Return [X, Y] of the center of cell containing provided text 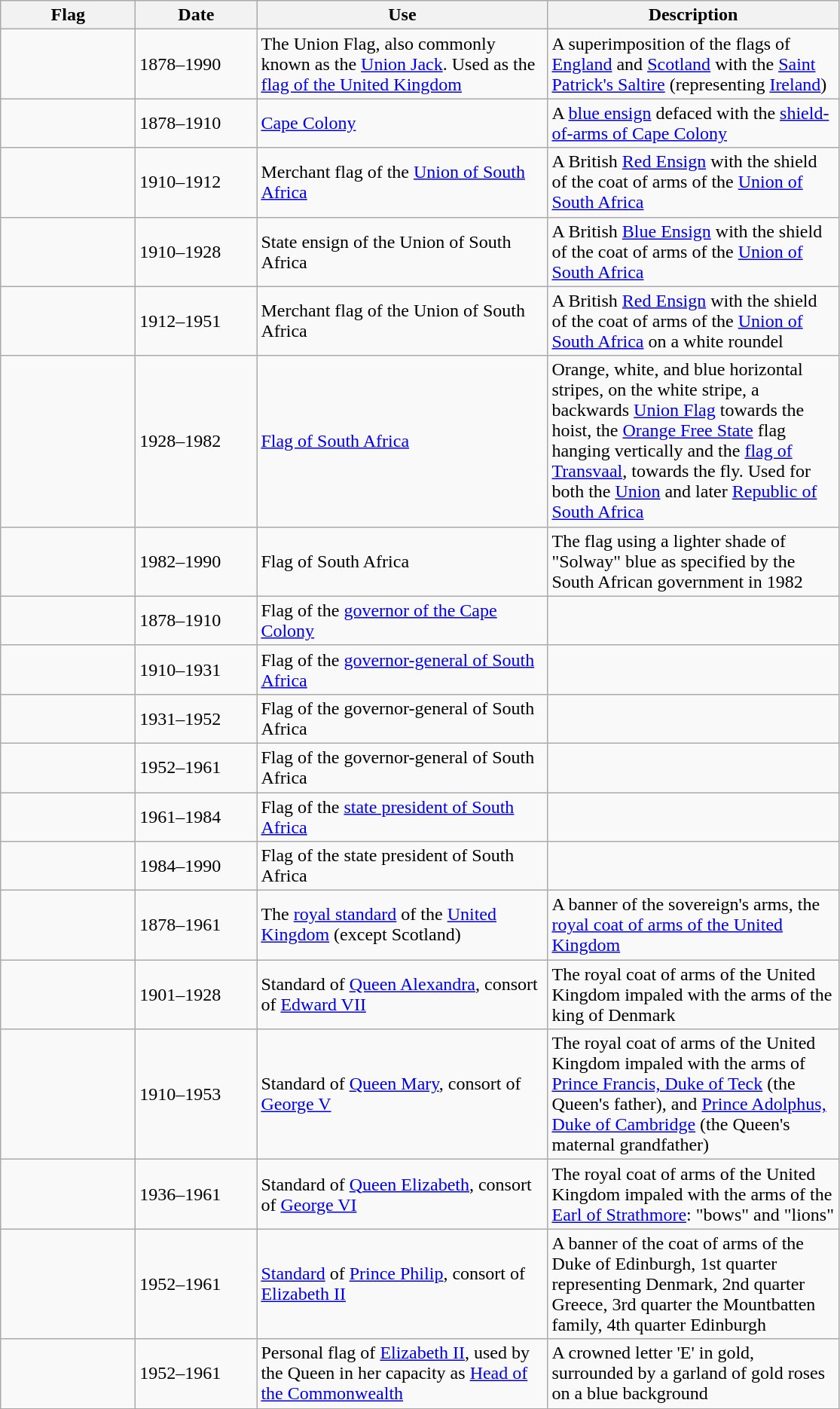
1878–1990 [196, 64]
Standard of Queen Elizabeth, consort of George VI [402, 1194]
1984–1990 [196, 866]
A superimposition of the flags of England and Scotland with the Saint Patrick's Saltire (representing Ireland) [693, 64]
Personal flag of Elizabeth II, used by the Queen in her capacity as Head of the Commonwealth [402, 1374]
A banner of the sovereign's arms, the royal coat of arms of the United Kingdom [693, 925]
1936–1961 [196, 1194]
Flag [68, 15]
1901–1928 [196, 995]
The flag using a lighter shade of "Solway" blue as specified by the South African government in 1982 [693, 561]
Flag of the governor of the Cape Colony [402, 621]
State ensign of the Union of South Africa [402, 252]
1910–1912 [196, 182]
1961–1984 [196, 817]
1878–1961 [196, 925]
A British Blue Ensign with the shield of the coat of arms of the Union of South Africa [693, 252]
1912–1951 [196, 321]
Standard of Prince Philip, consort of Elizabeth II [402, 1284]
A crowned letter 'E' in gold, surrounded by a garland of gold roses on a blue background [693, 1374]
The royal standard of the United Kingdom (except Scotland) [402, 925]
Use [402, 15]
Description [693, 15]
Standard of Queen Alexandra, consort of Edward VII [402, 995]
Date [196, 15]
A blue ensign defaced with the shield-of-arms of Cape Colony [693, 124]
The Union Flag, also commonly known as the Union Jack. Used as the flag of the United Kingdom [402, 64]
Standard of Queen Mary, consort of George V [402, 1094]
1910–1931 [196, 669]
A British Red Ensign with the shield of the coat of arms of the Union of South Africa [693, 182]
The royal coat of arms of the United Kingdom impaled with the arms of the Earl of Strathmore: "bows" and "lions" [693, 1194]
A British Red Ensign with the shield of the coat of arms of the Union of South Africa on a white roundel [693, 321]
1928–1982 [196, 442]
1982–1990 [196, 561]
1910–1953 [196, 1094]
Cape Colony [402, 124]
1931–1952 [196, 719]
The royal coat of arms of the United Kingdom impaled with the arms of the king of Denmark [693, 995]
1910–1928 [196, 252]
